Search for the cell housing the specified text and yield its (x, y) center coordinate. 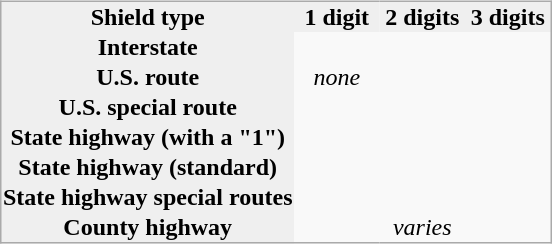
U.S. route (148, 78)
none (337, 78)
2 digits (423, 18)
State highway (with a "1") (148, 138)
State highway special routes (148, 198)
1 digit (337, 18)
Shield type (148, 18)
State highway (standard) (148, 168)
Interstate (148, 48)
U.S. special route (148, 108)
3 digits (508, 18)
varies (422, 228)
County highway (148, 228)
